Extract the (x, y) coordinate from the center of the cell holding the provided text.  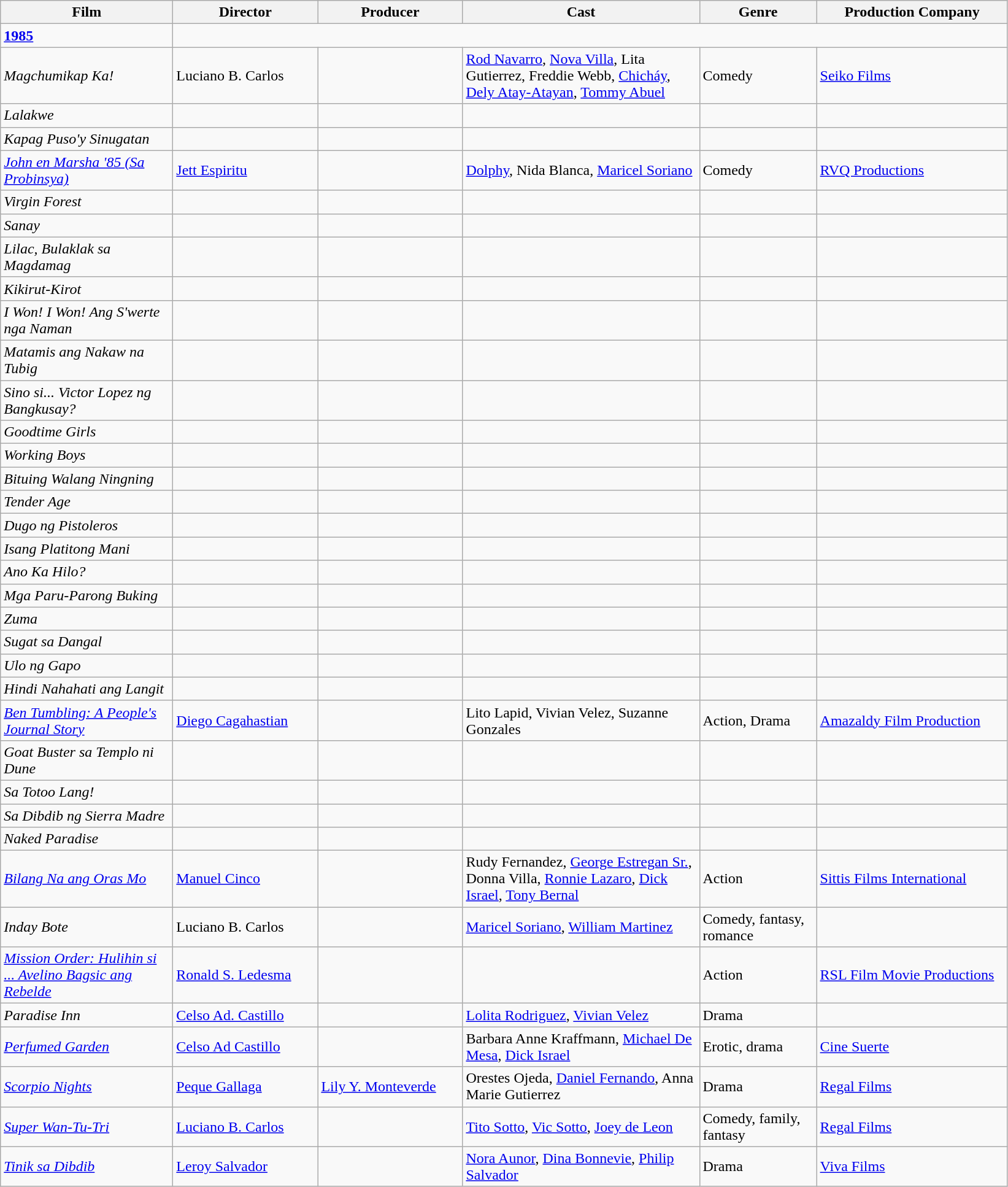
Zuma (87, 619)
Lalakwe (87, 115)
RVQ Productions (912, 171)
Amazaldy Film Production (912, 721)
RSL Film Movie Productions (912, 975)
Maricel Soriano, William Martinez (581, 927)
Diego Cagahastian (245, 721)
Dolphy, Nida Blanca, Maricel Soriano (581, 171)
Production Company (912, 12)
Ronald S. Ledesma (245, 975)
1985 (87, 36)
Tinik sa Dibdib (87, 1166)
Seiko Films (912, 75)
John en Marsha '85 (Sa Probinsya) (87, 171)
Cast (581, 12)
Naked Paradise (87, 839)
Bilang Na ang Oras Mo (87, 879)
Magchumikap Ka! (87, 75)
Producer (390, 12)
Scorpio Nights (87, 1086)
Peque Gallaga (245, 1086)
Paradise Inn (87, 1015)
Kapag Puso'y Sinugatan (87, 139)
Genre (758, 12)
Viva Films (912, 1166)
Working Boys (87, 455)
Action, Drama (758, 721)
I Won! I Won! Ang S'werte nga Naman (87, 320)
Director (245, 12)
Mga Paru-Parong Buking (87, 595)
Barbara Anne Kraffmann, Michael De Mesa, Dick Israel (581, 1047)
Rudy Fernandez, George Estregan Sr., Donna Villa, Ronnie Lazaro, Dick Israel, Tony Bernal (581, 879)
Matamis ang Nakaw na Tubig (87, 360)
Ano Ka Hilo? (87, 572)
Tito Sotto, Vic Sotto, Joey de Leon (581, 1127)
Orestes Ojeda, Daniel Fernando, Anna Marie Gutierrez (581, 1086)
Super Wan-Tu-Tri (87, 1127)
Lilac, Bulaklak sa Magdamag (87, 257)
Lito Lapid, Vivian Velez, Suzanne Gonzales (581, 721)
Sanay (87, 225)
Comedy, fantasy, romance (758, 927)
Lolita Rodriguez, Vivian Velez (581, 1015)
Dugo ng Pistoleros (87, 525)
Sino si... Victor Lopez ng Bangkusay? (87, 400)
Kikirut-Kirot (87, 288)
Jett Espiritu (245, 171)
Lily Y. Monteverde (390, 1086)
Film (87, 12)
Sa Totoo Lang! (87, 792)
Inday Bote (87, 927)
Celso Ad Castillo (245, 1047)
Ulo ng Gapo (87, 665)
Goodtime Girls (87, 432)
Sa Dibdib ng Sierra Madre (87, 816)
Leroy Salvador (245, 1166)
Goat Buster sa Templo ni Dune (87, 760)
Nora Aunor, Dina Bonnevie, Philip Salvador (581, 1166)
Sugat sa Dangal (87, 642)
Perfumed Garden (87, 1047)
Erotic, drama (758, 1047)
Ben Tumbling: A People's Journal Story (87, 721)
Rod Navarro, Nova Villa, Lita Gutierrez, Freddie Webb, Chicháy, Dely Atay-Atayan, Tommy Abuel (581, 75)
Celso Ad. Castillo (245, 1015)
Bituing Walang Ningning (87, 479)
Sittis Films International (912, 879)
Mission Order: Hulihin si ... Avelino Bagsic ang Rebelde (87, 975)
Manuel Cinco (245, 879)
Cine Suerte (912, 1047)
Virgin Forest (87, 202)
Hindi Nahahati ang Langit (87, 689)
Isang Platitong Mani (87, 549)
Comedy, family, fantasy (758, 1127)
Tender Age (87, 502)
